Locate the cell with the specified text and output its (X, Y) center coordinate. 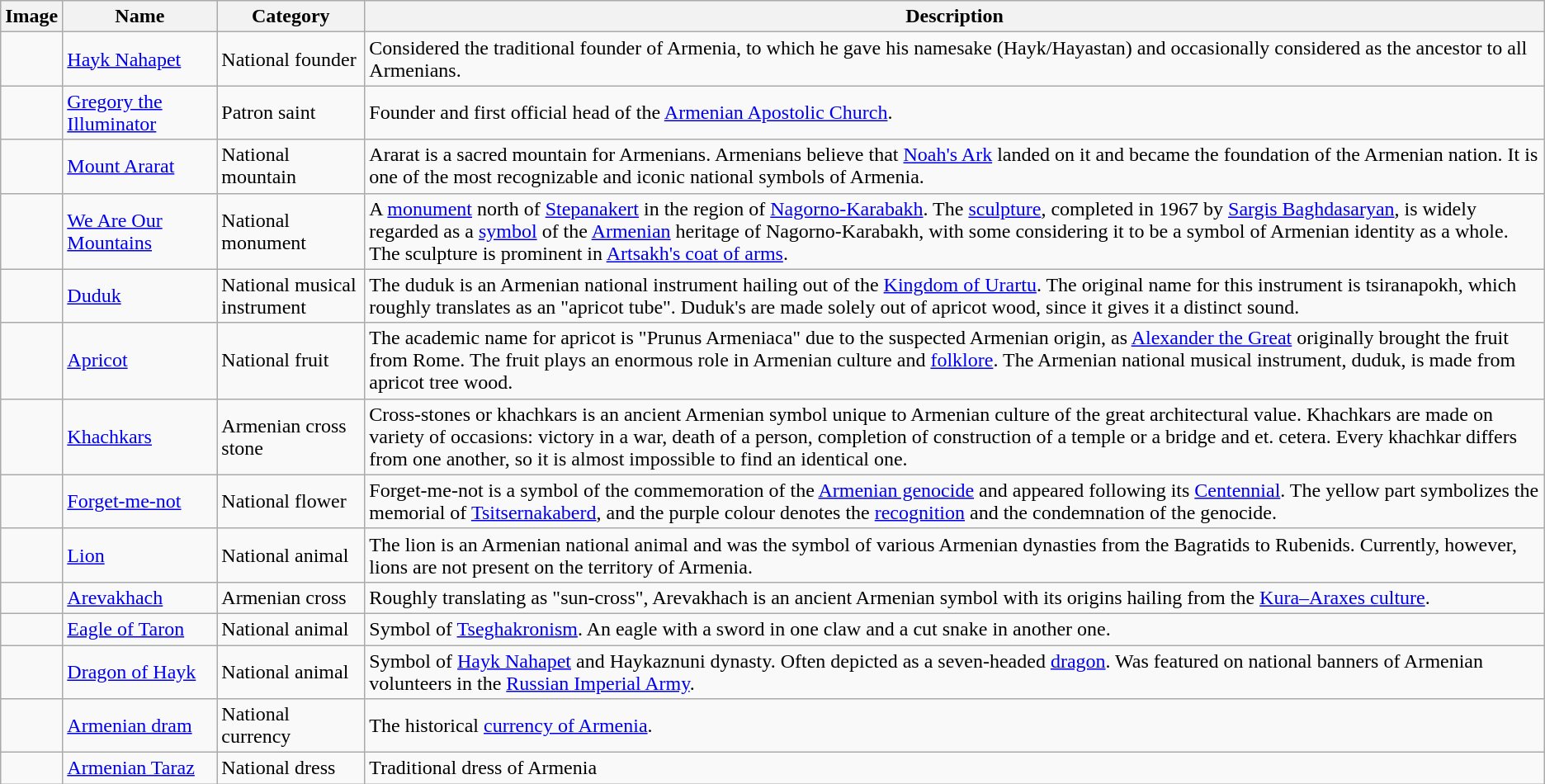
Hayk Nahapet (140, 59)
Gregory the Illuminator (140, 112)
Eagle of Taron (140, 629)
Name (140, 17)
Arevakhach (140, 597)
Dragon of Hayk (140, 672)
Armenian Taraz (140, 768)
National mountain (291, 167)
Apricot (140, 361)
Patron saint (291, 112)
National dress (291, 768)
Armenian cross stone (291, 437)
Category (291, 17)
Armenian cross (291, 597)
Duduk (140, 295)
Roughly translating as "sun-cross", Arevakhach is an ancient Armenian symbol with its origins hailing from the Kura–Araxes culture. (954, 597)
Khachkars (140, 437)
Symbol of Tseghakronism. An eagle with a sword in one claw and a cut snake in another one. (954, 629)
Forget-me-not (140, 502)
National founder (291, 59)
Mount Ararat (140, 167)
Founder and first official head of the Armenian Apostolic Church. (954, 112)
Description (954, 17)
National currency (291, 726)
Armenian dram (140, 726)
The historical currency of Armenia. (954, 726)
National fruit (291, 361)
Image (31, 17)
National flower (291, 502)
National monument (291, 231)
Traditional dress of Armenia (954, 768)
Lion (140, 555)
We Are Our Mountains (140, 231)
National musical instrument (291, 295)
